Return the [X, Y] coordinate for the center point of the cell that contains the specified text.  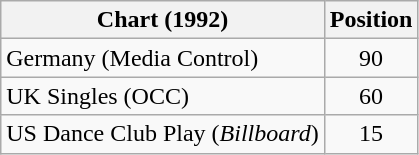
Chart (1992) [162, 20]
90 [371, 58]
15 [371, 134]
Position [371, 20]
US Dance Club Play (Billboard) [162, 134]
UK Singles (OCC) [162, 96]
Germany (Media Control) [162, 58]
60 [371, 96]
